Pinpoint the cell where the given text exists, returning its (x, y) midpoint coordinate. 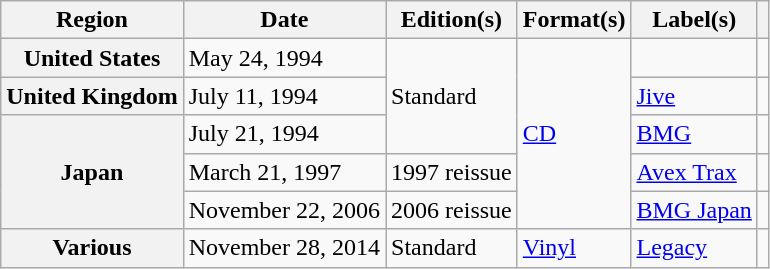
Format(s) (574, 20)
CD (574, 134)
Vinyl (574, 248)
Avex Trax (694, 172)
Date (284, 20)
March 21, 1997 (284, 172)
Legacy (694, 248)
July 11, 1994 (284, 96)
November 28, 2014 (284, 248)
2006 reissue (452, 210)
Japan (92, 172)
BMG (694, 134)
Jive (694, 96)
November 22, 2006 (284, 210)
United States (92, 58)
Region (92, 20)
July 21, 1994 (284, 134)
Label(s) (694, 20)
BMG Japan (694, 210)
United Kingdom (92, 96)
May 24, 1994 (284, 58)
Edition(s) (452, 20)
Various (92, 248)
1997 reissue (452, 172)
